Provide the (x, y) coordinate of the cell's center where the given text is located.  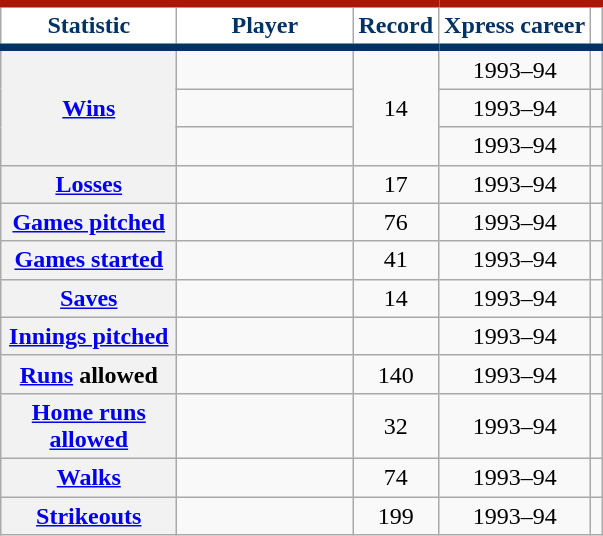
Runs allowed (89, 374)
Games started (89, 260)
Wins (89, 106)
Home runs allowed (89, 426)
Statistic (89, 26)
Losses (89, 184)
76 (396, 222)
Xpress career (515, 26)
199 (396, 515)
140 (396, 374)
17 (396, 184)
32 (396, 426)
41 (396, 260)
Record (396, 26)
Player (265, 26)
Strikeouts (89, 515)
74 (396, 477)
Games pitched (89, 222)
Saves (89, 298)
Walks (89, 477)
Innings pitched (89, 336)
